Return (X, Y) of the center of cell containing provided text 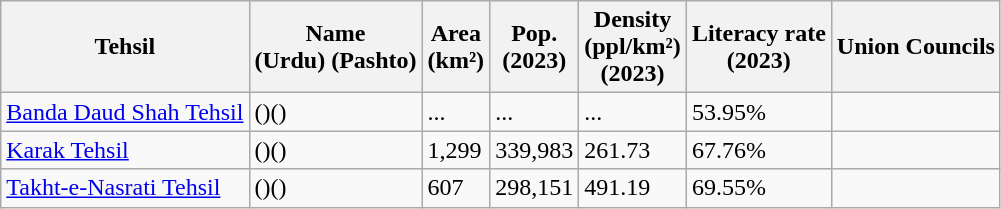
Takht-e-Nasrati Tehsil (125, 188)
261.73 (633, 150)
Density(ppl/km²)(2023) (633, 47)
607 (456, 188)
69.55% (758, 188)
53.95% (758, 112)
Banda Daud Shah Tehsil (125, 112)
67.76% (758, 150)
339,983 (534, 150)
Tehsil (125, 47)
Union Councils (916, 47)
1,299 (456, 150)
Pop.(2023) (534, 47)
Name(Urdu) (Pashto) (336, 47)
Literacy rate(2023) (758, 47)
298,151 (534, 188)
Karak Tehsil (125, 150)
491.19 (633, 188)
Area(km²) (456, 47)
